Output the [x, y] coordinate of the center of the cell containing the given text.  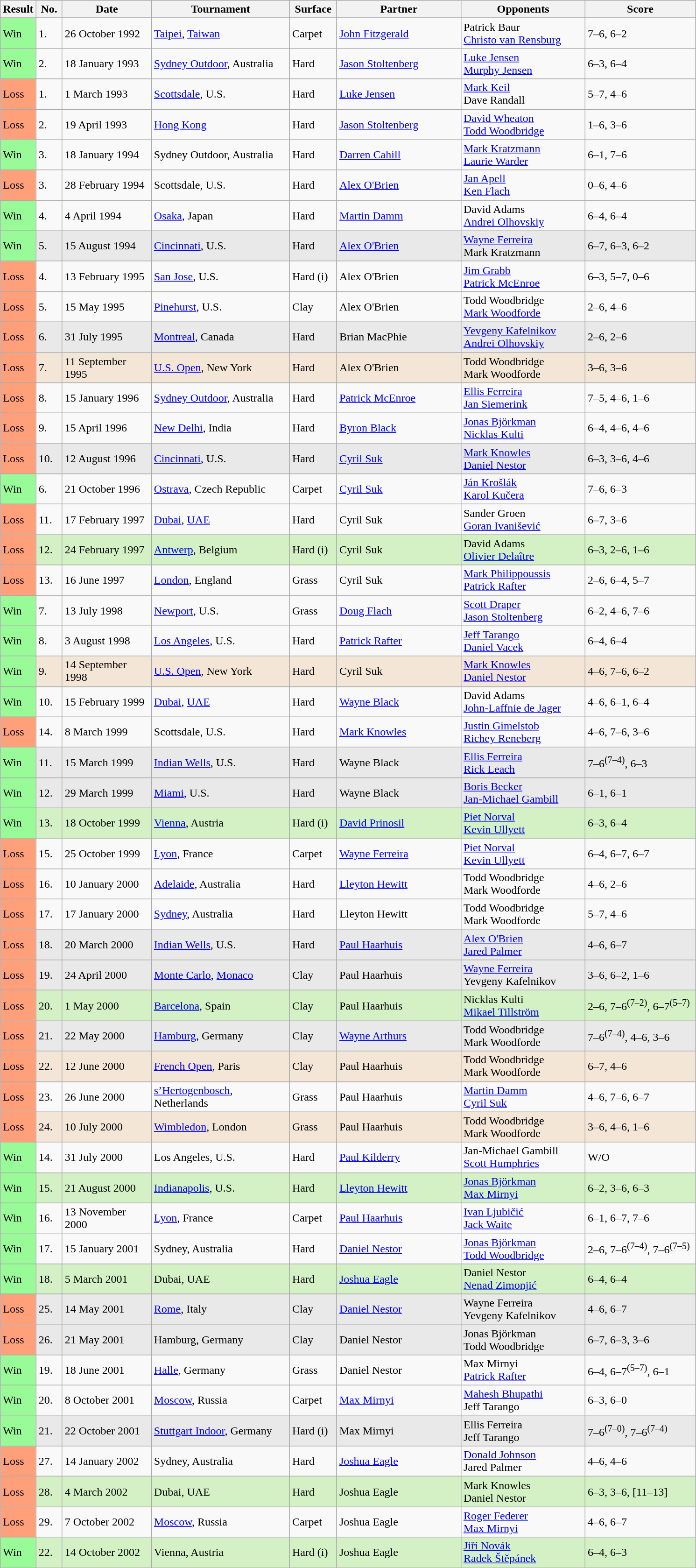
14 September 1998 [106, 671]
1 March 1993 [106, 94]
Newport, U.S. [220, 611]
Daniel Nestor Nenad Zimonjić [523, 1278]
Ellis Ferreira Rick Leach [523, 762]
2–6, 7–6(7–4), 7–6(7–5) [640, 1249]
4–6, 6–1, 6–4 [640, 701]
Wayne Arthurs [399, 1036]
6–1, 6–7, 7–6 [640, 1218]
David Prinosil [399, 823]
Nicklas Kulti Mikael Tillström [523, 1006]
15 January 1996 [106, 398]
Wayne Ferreira Mark Kratzmann [523, 246]
Jonas Björkman Max Mirnyi [523, 1188]
s’Hertogenbosch, Netherlands [220, 1096]
Pinehurst, U.S. [220, 306]
10 July 2000 [106, 1127]
15 April 1996 [106, 429]
7–6(7–0), 7–6(7–4) [640, 1431]
6–4, 6–3 [640, 1552]
Roger Federer Max Mirnyi [523, 1522]
Mark Kratzmann Laurie Warder [523, 155]
Mahesh Bhupathi Jeff Tarango [523, 1401]
12 June 2000 [106, 1067]
Ellis Ferreira Jan Siemerink [523, 398]
Sander Groen Goran Ivanišević [523, 519]
Patrick Baur Christo van Rensburg [523, 34]
21 October 1996 [106, 489]
Halle, Germany [220, 1370]
Jim Grabb Patrick McEnroe [523, 276]
Ellis Ferreira Jeff Tarango [523, 1431]
14 May 2001 [106, 1309]
6–1, 6–1 [640, 793]
15 February 1999 [106, 701]
Doug Flach [399, 611]
Darren Cahill [399, 155]
15 May 1995 [106, 306]
Brian MacPhie [399, 337]
6–3, 3–6, 4–6 [640, 459]
Martin Damm Cyril Suk [523, 1096]
29 March 1999 [106, 793]
Ostrava, Czech Republic [220, 489]
23. [49, 1096]
31 July 1995 [106, 337]
4 March 2002 [106, 1491]
25. [49, 1309]
Monte Carlo, Monaco [220, 975]
Wimbledon, London [220, 1127]
Antwerp, Belgium [220, 550]
14 January 2002 [106, 1462]
San Jose, U.S. [220, 276]
4–6, 7–6, 6–2 [640, 671]
4–6, 7–6, 6–7 [640, 1096]
15 August 1994 [106, 246]
London, England [220, 580]
Miami, U.S. [220, 793]
10 January 2000 [106, 884]
Byron Black [399, 429]
26. [49, 1339]
Stuttgart Indoor, Germany [220, 1431]
Mark Philippoussis Patrick Rafter [523, 580]
18 January 1994 [106, 155]
20 March 2000 [106, 945]
Luke Jensen [399, 94]
Ján Krošlák Karol Kučera [523, 489]
3–6, 4–6, 1–6 [640, 1127]
2–6, 4–6 [640, 306]
Adelaide, Australia [220, 884]
Indianapolis, U.S. [220, 1188]
Martin Damm [399, 216]
14 October 2002 [106, 1552]
New Delhi, India [220, 429]
18 June 2001 [106, 1370]
31 July 2000 [106, 1157]
Patrick McEnroe [399, 398]
W/O [640, 1157]
Mark Keil Dave Randall [523, 94]
27. [49, 1462]
Mark Knowles [399, 732]
Date [106, 9]
Donald Johnson Jared Palmer [523, 1462]
6–7, 4–6 [640, 1067]
3 August 1998 [106, 641]
28. [49, 1491]
David Wheaton Todd Woodbridge [523, 124]
7–5, 4–6, 1–6 [640, 398]
Max Mirnyi Patrick Rafter [523, 1370]
Result [18, 9]
7–6, 6–3 [640, 489]
24 April 2000 [106, 975]
17 February 1997 [106, 519]
7 October 2002 [106, 1522]
2–6, 2–6 [640, 337]
4–6, 4–6 [640, 1462]
Jiří Novák Radek Štěpánek [523, 1552]
21 May 2001 [106, 1339]
26 October 1992 [106, 34]
17 January 2000 [106, 914]
18 October 1999 [106, 823]
2–6, 7–6(7–2), 6–7(5–7) [640, 1006]
Taipei, Taiwan [220, 34]
Osaka, Japan [220, 216]
16 June 1997 [106, 580]
No. [49, 9]
Paul Kilderry [399, 1157]
Jeff Tarango Daniel Vacek [523, 641]
15 January 2001 [106, 1249]
3–6, 6–2, 1–6 [640, 975]
24 February 1997 [106, 550]
6–2, 3–6, 6–3 [640, 1188]
French Open, Paris [220, 1067]
1 May 2000 [106, 1006]
6–4, 6–7, 6–7 [640, 854]
Partner [399, 9]
22 May 2000 [106, 1036]
Yevgeny Kafelnikov Andrei Olhovskiy [523, 337]
11 September 1995 [106, 367]
25 October 1999 [106, 854]
6–3, 6–0 [640, 1401]
19 April 1993 [106, 124]
Scott Draper Jason Stoltenberg [523, 611]
Opponents [523, 9]
Boris Becker Jan-Michael Gambill [523, 793]
15 March 1999 [106, 762]
Luke Jensen Murphy Jensen [523, 64]
4–6, 2–6 [640, 884]
Justin Gimelstob Richey Reneberg [523, 732]
Jan Apell Ken Flach [523, 185]
7–6(7–4), 6–3 [640, 762]
Tournament [220, 9]
John Fitzgerald [399, 34]
2–6, 6–4, 5–7 [640, 580]
1–6, 3–6 [640, 124]
6–1, 7–6 [640, 155]
8 October 2001 [106, 1401]
6–7, 6–3, 6–2 [640, 246]
12 August 1996 [106, 459]
13 February 1995 [106, 276]
13 July 1998 [106, 611]
29. [49, 1522]
8 March 1999 [106, 732]
Hong Kong [220, 124]
4 April 1994 [106, 216]
Montreal, Canada [220, 337]
David Adams Olivier Delaître [523, 550]
David Adams John-Laffnie de Jager [523, 701]
24. [49, 1127]
6–4, 6–7(5–7), 6–1 [640, 1370]
Alex O'Brien Jared Palmer [523, 945]
6–3, 5–7, 0–6 [640, 276]
5 March 2001 [106, 1278]
Barcelona, Spain [220, 1006]
6–4, 4–6, 4–6 [640, 429]
Jonas Björkman Nicklas Kulti [523, 429]
Rome, Italy [220, 1309]
Ivan Ljubičić Jack Waite [523, 1218]
Surface [313, 9]
David Adams Andrei Olhovskiy [523, 216]
28 February 1994 [106, 185]
18 January 1993 [106, 64]
26 June 2000 [106, 1096]
6–3, 2–6, 1–6 [640, 550]
6–7, 3–6 [640, 519]
Patrick Rafter [399, 641]
4–6, 7–6, 3–6 [640, 732]
21 August 2000 [106, 1188]
Score [640, 9]
22 October 2001 [106, 1431]
7–6(7–4), 4–6, 3–6 [640, 1036]
6–2, 4–6, 7–6 [640, 611]
0–6, 4–6 [640, 185]
3–6, 3–6 [640, 367]
13 November 2000 [106, 1218]
6–3, 3–6, [11–13] [640, 1491]
Wayne Ferreira [399, 854]
Jan-Michael Gambill Scott Humphries [523, 1157]
6–7, 6–3, 3–6 [640, 1339]
7–6, 6–2 [640, 34]
